Pinpoint the cell where the given text exists, returning its (X, Y) midpoint coordinate. 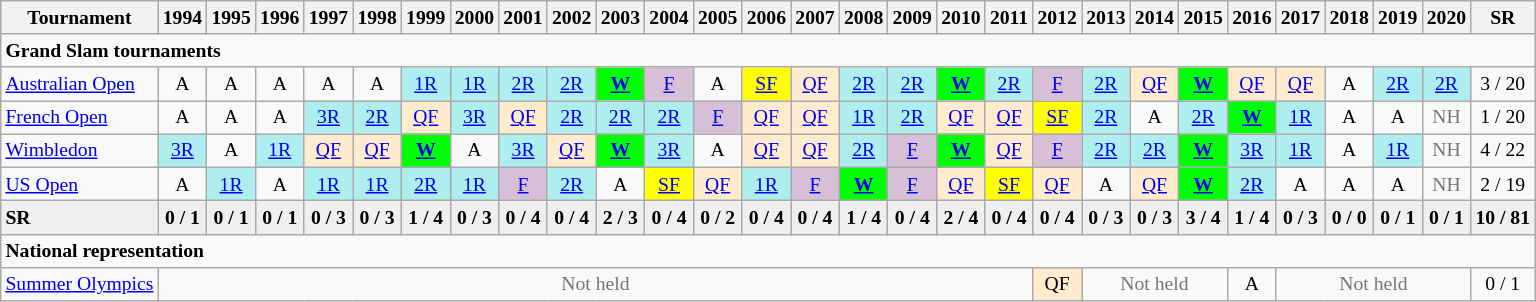
2004 (670, 18)
Grand Slam tournaments (768, 50)
Summer Olympics (80, 284)
National representation (768, 250)
1995 (232, 18)
2015 (1204, 18)
1999 (426, 18)
3 / 20 (1503, 84)
2 / 4 (962, 218)
2001 (524, 18)
1997 (328, 18)
2000 (474, 18)
2003 (620, 18)
2011 (1009, 18)
0 / 2 (718, 218)
2 / 19 (1503, 184)
2005 (718, 18)
2008 (864, 18)
2010 (962, 18)
French Open (80, 118)
2007 (816, 18)
2020 (1446, 18)
2018 (1350, 18)
Australian Open (80, 84)
1996 (280, 18)
1998 (378, 18)
1994 (182, 18)
2014 (1154, 18)
US Open (80, 184)
10 / 81 (1503, 218)
2009 (912, 18)
2002 (572, 18)
2012 (1058, 18)
2006 (766, 18)
Tournament (80, 18)
2019 (1398, 18)
2016 (1252, 18)
4 / 22 (1503, 150)
1 / 20 (1503, 118)
Wimbledon (80, 150)
2013 (1106, 18)
0 / 0 (1350, 218)
2017 (1300, 18)
2 / 3 (620, 218)
3 / 4 (1204, 218)
